Determine the [x, y] coordinate at the center of the cell enclosing the given text.  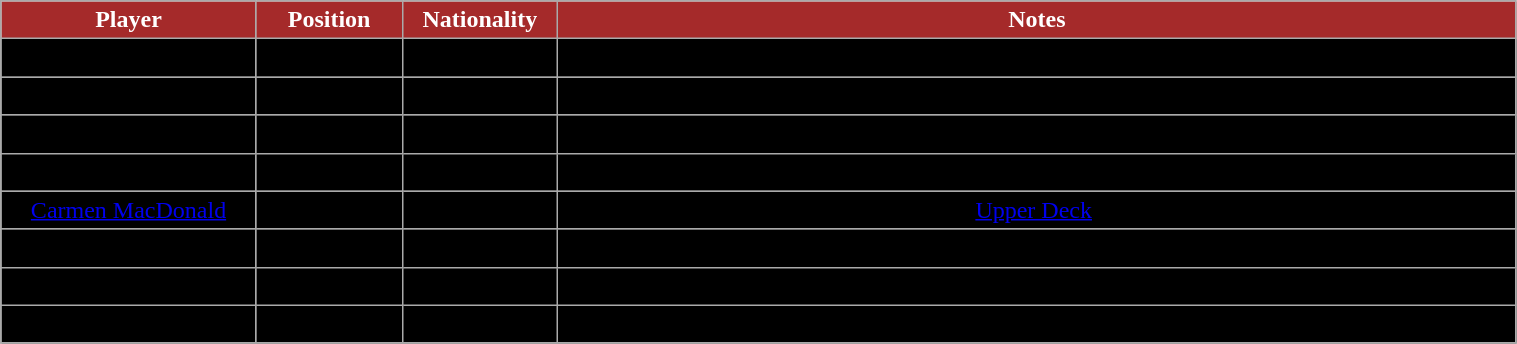
Competed at Shattuck St. Mary's [1037, 324]
Margo Lund [129, 134]
Participated with the Chicago Mission [1037, 248]
Jessa MacAuliffe [129, 172]
A card of her was featured in the Upper Deck 2010 World of Sports card series. [1037, 210]
Notes [1037, 20]
Goaltender [329, 210]
Played for the Connecticut Polar Bears [1037, 58]
Amanda Boulier [129, 58]
Graduate of the North American Hockey Academy [1037, 96]
Jessica Hon [129, 96]
Hails from Minnesota [1037, 134]
Carmen MacDonald [129, 210]
Nationality [480, 20]
Jacqueline Wand [129, 248]
Player [129, 20]
Played for the Whitby Jr. Wolves [1037, 172]
Position [329, 20]
Ellie Williams [129, 324]
Hails from Ithaca, New York [1037, 286]
Cary Wilder [129, 286]
